Provide the [x, y] coordinate of the cell's center where the given text is located.  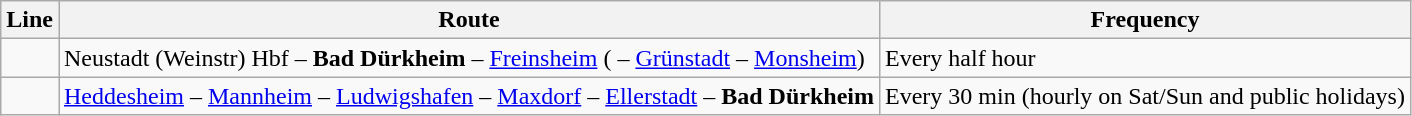
Route [468, 20]
Heddesheim – Mannheim – Ludwigshafen – Maxdorf – Ellerstadt – Bad Dürkheim [468, 96]
Frequency [1144, 20]
Neustadt (Weinstr) Hbf – Bad Dürkheim – Freinsheim ( – Grünstadt – Monsheim) [468, 58]
Every 30 min (hourly on Sat/Sun and public holidays) [1144, 96]
Line [30, 20]
Every half hour [1144, 58]
